Extract the [X, Y] coordinate from the center of the cell holding the provided text.  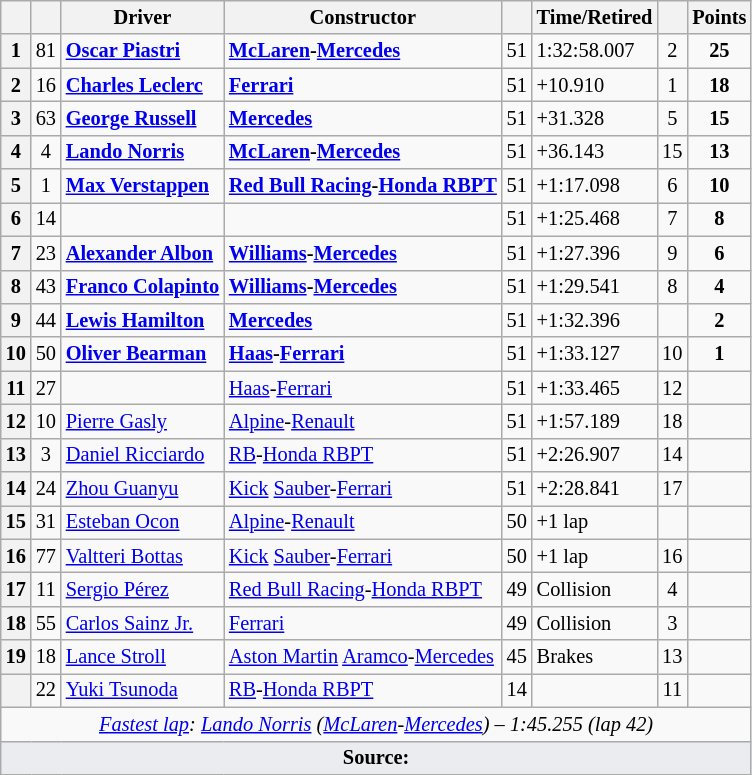
Zhou Guanyu [142, 489]
Charles Leclerc [142, 85]
Lewis Hamilton [142, 320]
Source: [376, 758]
+31.328 [595, 118]
+1:57.189 [595, 421]
+2:26.907 [595, 455]
Fastest lap: Lando Norris (McLaren-Mercedes) – 1:45.255 (lap 42) [376, 724]
Oscar Piastri [142, 51]
63 [46, 118]
77 [46, 556]
Max Verstappen [142, 186]
+36.143 [595, 152]
24 [46, 489]
45 [517, 657]
43 [46, 287]
Valtteri Bottas [142, 556]
25 [719, 51]
+1:33.127 [595, 354]
Oliver Bearman [142, 354]
Points [719, 17]
+1:17.098 [595, 186]
Esteban Ocon [142, 522]
44 [46, 320]
55 [46, 623]
Constructor [363, 17]
19 [16, 657]
22 [46, 690]
27 [46, 388]
+10.910 [595, 85]
Alexander Albon [142, 253]
Time/Retired [595, 17]
Franco Colapinto [142, 287]
Carlos Sainz Jr. [142, 623]
+1:27.396 [595, 253]
+1:29.541 [595, 287]
Lance Stroll [142, 657]
+1:25.468 [595, 219]
1:32:58.007 [595, 51]
81 [46, 51]
31 [46, 522]
23 [46, 253]
Lando Norris [142, 152]
Driver [142, 17]
+1:33.465 [595, 388]
+1:32.396 [595, 320]
Pierre Gasly [142, 421]
Aston Martin Aramco-Mercedes [363, 657]
Daniel Ricciardo [142, 455]
Yuki Tsunoda [142, 690]
+2:28.841 [595, 489]
George Russell [142, 118]
Sergio Pérez [142, 589]
Brakes [595, 657]
